Capture the cell that displays the provided text and extract its [x, y] central coordinate. 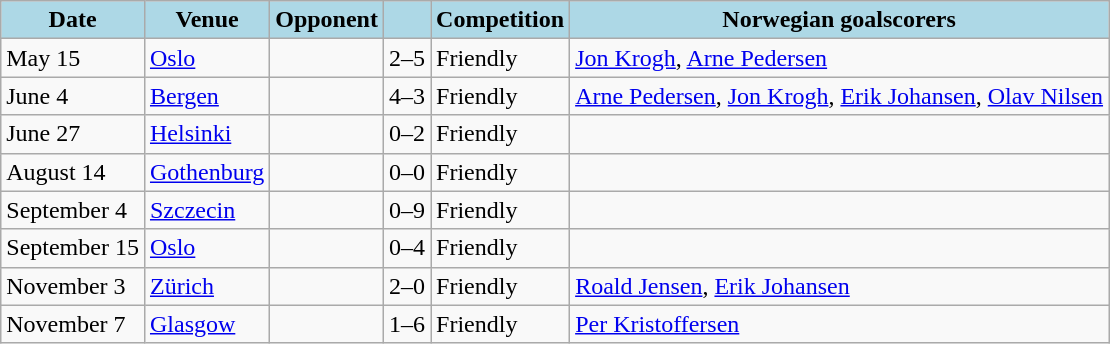
Arne Pedersen, Jon Krogh, Erik Johansen, Olav Nilsen [840, 96]
Zürich [206, 286]
November 7 [73, 324]
2–5 [406, 58]
1–6 [406, 324]
Gothenburg [206, 172]
Opponent [327, 20]
Glasgow [206, 324]
June 27 [73, 134]
4–3 [406, 96]
Bergen [206, 96]
Per Kristoffersen [840, 324]
0–4 [406, 248]
0–9 [406, 210]
Competition [500, 20]
September 4 [73, 210]
2–0 [406, 286]
0–2 [406, 134]
Date [73, 20]
Szczecin [206, 210]
June 4 [73, 96]
Roald Jensen, Erik Johansen [840, 286]
August 14 [73, 172]
May 15 [73, 58]
Venue [206, 20]
November 3 [73, 286]
Jon Krogh, Arne Pedersen [840, 58]
Norwegian goalscorers [840, 20]
Helsinki [206, 134]
0–0 [406, 172]
September 15 [73, 248]
